Output the [x, y] coordinate of the center of the cell containing the given text.  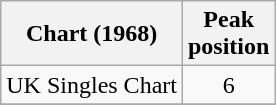
Chart (1968) [92, 34]
6 [228, 85]
UK Singles Chart [92, 85]
Peakposition [228, 34]
